Extract the (X, Y) coordinate from the center of the cell holding the provided text.  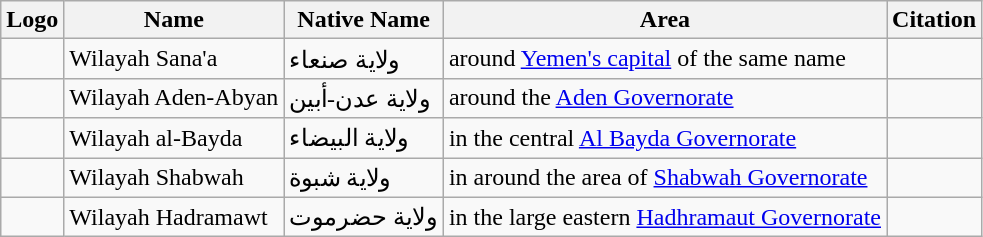
Logo (32, 20)
Native Name (364, 20)
ولاية حضرموت (364, 217)
in around the area of Shabwah Governorate (664, 178)
ولاية البيضاء (364, 138)
ولاية عدن-أبين (364, 98)
Name (174, 20)
ولاية صنعاء (364, 59)
around the Aden Governorate (664, 98)
Citation (934, 20)
Wilayah Shabwah (174, 178)
Wilayah al-Bayda (174, 138)
around Yemen's capital of the same name (664, 59)
Wilayah Sana'a (174, 59)
Area (664, 20)
in the central Al Bayda Governorate (664, 138)
Wilayah Aden-Abyan (174, 98)
ولاية شبوة (364, 178)
Wilayah Hadramawt (174, 217)
in the large eastern Hadhramaut Governorate (664, 217)
